Determine the [x, y] coordinate at the center of the cell enclosing the given text.  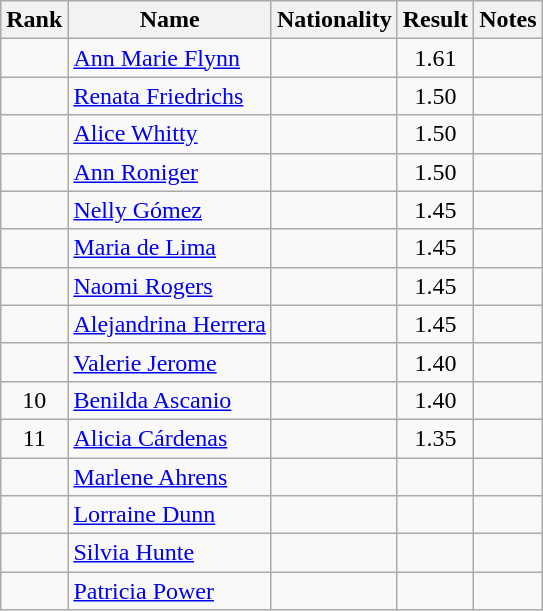
Valerie Jerome [170, 362]
10 [34, 400]
Patricia Power [170, 591]
Benilda Ascanio [170, 400]
Ann Roniger [170, 172]
Result [435, 20]
Renata Friedrichs [170, 96]
1.61 [435, 58]
Rank [34, 20]
Lorraine Dunn [170, 515]
Notes [508, 20]
Maria de Lima [170, 248]
Naomi Rogers [170, 286]
Nelly Gómez [170, 210]
Ann Marie Flynn [170, 58]
11 [34, 438]
Marlene Ahrens [170, 477]
Alice Whitty [170, 134]
1.35 [435, 438]
Nationality [334, 20]
Name [170, 20]
Silvia Hunte [170, 553]
Alicia Cárdenas [170, 438]
Alejandrina Herrera [170, 324]
